For the text-containing cell, return its midpoint in (X, Y) coordinate format. 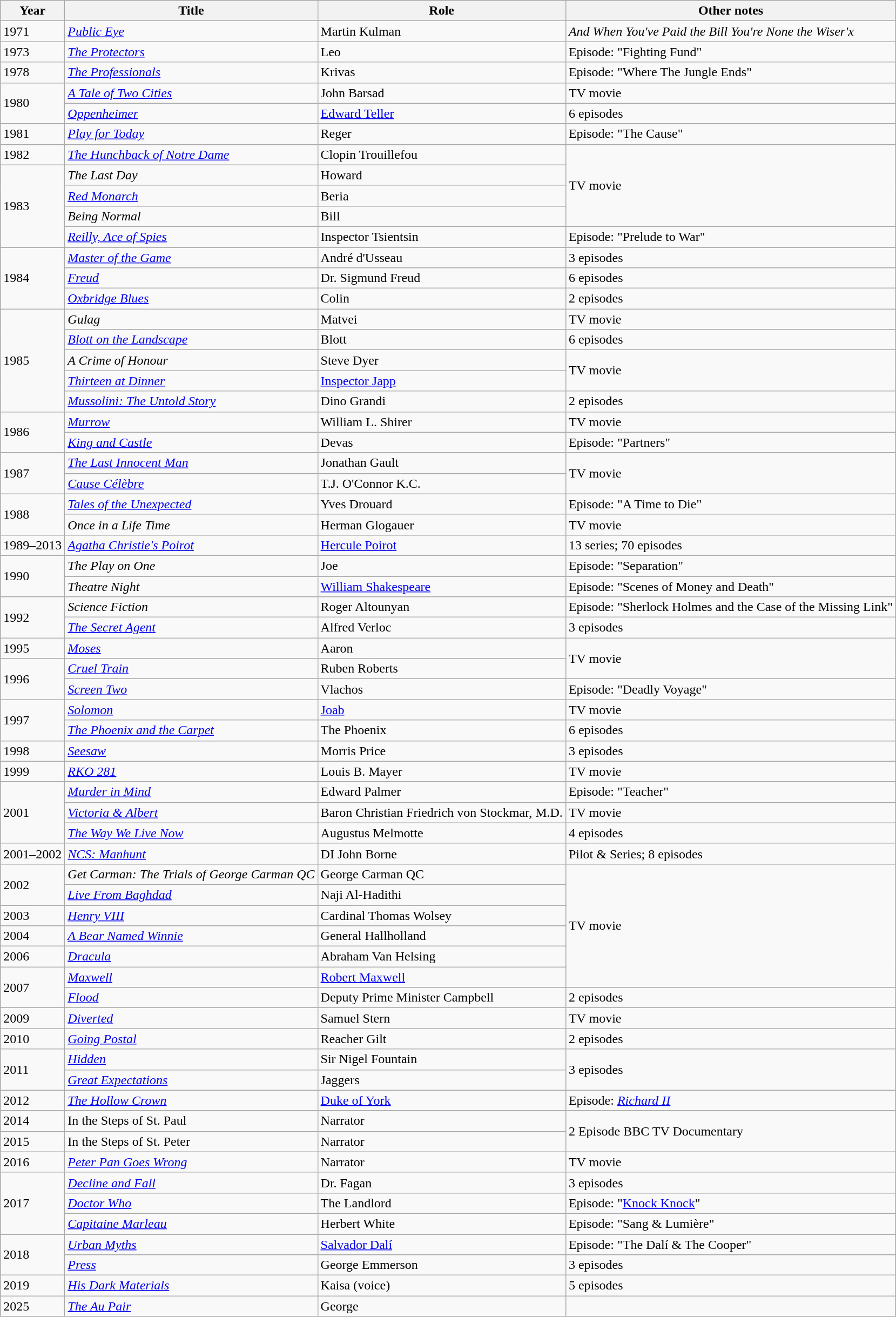
1984 (32, 278)
Episode: "Separation" (730, 566)
Devas (442, 442)
The Secret Agent (191, 628)
Bill (442, 216)
1978 (32, 72)
Peter Pan Goes Wrong (191, 1162)
A Crime of Honour (191, 360)
2014 (32, 1121)
Oxbridge Blues (191, 299)
Howard (442, 175)
2003 (32, 916)
Episode: "A Time to Die" (730, 504)
Episode: "Fighting Fund" (730, 52)
The Way We Live Now (191, 833)
Episode: Richard II (730, 1100)
NCS: Manhunt (191, 854)
King and Castle (191, 442)
Title (191, 11)
Duke of York (442, 1100)
General Hallholland (442, 936)
Master of the Game (191, 258)
Murder in Mind (191, 792)
Episode: "Where The Jungle Ends" (730, 72)
His Dark Materials (191, 1286)
Science Fiction (191, 607)
Jaggers (442, 1080)
Oppenheimer (191, 113)
2001 (32, 812)
2025 (32, 1306)
Joe (442, 566)
1982 (32, 154)
Joab (442, 710)
2007 (32, 987)
William Shakespeare (442, 586)
Hercule Poirot (442, 545)
In the Steps of St. Peter (191, 1141)
The Professionals (191, 72)
2002 (32, 884)
Dracula (191, 957)
Mussolini: The Untold Story (191, 401)
Krivas (442, 72)
1989–2013 (32, 545)
The Protectors (191, 52)
2004 (32, 936)
Dr. Fagan (442, 1182)
The Phoenix and the Carpet (191, 730)
Pilot & Series; 8 episodes (730, 854)
Augustus Melmotte (442, 833)
Seesaw (191, 751)
2001–2002 (32, 854)
Herbert White (442, 1224)
4 episodes (730, 833)
1971 (32, 31)
2009 (32, 1018)
2017 (32, 1203)
Episode: "Scenes of Money and Death" (730, 586)
Episode: "Knock Knock" (730, 1203)
Baron Christian Friedrich von Stockmar, M.D. (442, 812)
The Play on One (191, 566)
Doctor Who (191, 1203)
1990 (32, 576)
2011 (32, 1070)
1983 (32, 206)
The Phoenix (442, 730)
Cardinal Thomas Wolsey (442, 916)
George Carman QC (442, 874)
The Last Day (191, 175)
Episode: "The Dalí & The Cooper" (730, 1244)
2006 (32, 957)
Live From Baghdad (191, 895)
Role (442, 11)
In the Steps of St. Paul (191, 1121)
Other notes (730, 11)
Reger (442, 134)
Deputy Prime Minister Campbell (442, 998)
Abraham Van Helsing (442, 957)
Episode: "Sang & Lumière" (730, 1224)
Sir Nigel Fountain (442, 1059)
The Hunchback of Notre Dame (191, 154)
Tales of the Unexpected (191, 504)
Episode: "Teacher" (730, 792)
And When You've Paid the Bill You're None the Wiser'x (730, 31)
Inspector Japp (442, 381)
Great Expectations (191, 1080)
2012 (32, 1100)
Episode: "Prelude to War" (730, 237)
Inspector Tsientsin (442, 237)
Vlachos (442, 689)
Reilly, Ace of Spies (191, 237)
The Hollow Crown (191, 1100)
Roger Altounyan (442, 607)
Moses (191, 648)
Naji Al-Hadithi (442, 895)
Edward Teller (442, 113)
2016 (32, 1162)
13 series; 70 episodes (730, 545)
Blott on the Landscape (191, 340)
Cruel Train (191, 669)
1992 (32, 617)
Cause Célèbre (191, 483)
A Tale of Two Cities (191, 93)
Episode: "Deadly Voyage" (730, 689)
Year (32, 11)
Matvei (442, 319)
2019 (32, 1286)
Going Postal (191, 1039)
RKO 281 (191, 771)
Capitaine Marleau (191, 1224)
John Barsad (442, 93)
Red Monarch (191, 196)
Reacher Gilt (442, 1039)
1988 (32, 514)
Aaron (442, 648)
1985 (32, 360)
The Au Pair (191, 1306)
Thirteen at Dinner (191, 381)
Henry VIII (191, 916)
2 Episode BBC TV Documentary (730, 1131)
1980 (32, 103)
Dino Grandi (442, 401)
Decline and Fall (191, 1182)
William L. Shirer (442, 422)
Louis B. Mayer (442, 771)
Episode: "Partners" (730, 442)
Play for Today (191, 134)
Theatre Night (191, 586)
Salvador Dalí (442, 1244)
George (442, 1306)
Blott (442, 340)
Solomon (191, 710)
Maxwell (191, 977)
Public Eye (191, 31)
1997 (32, 720)
Episode: "Sherlock Holmes and the Case of the Missing Link" (730, 607)
The Landlord (442, 1203)
Get Carman: The Trials of George Carman QC (191, 874)
Murrow (191, 422)
1973 (32, 52)
5 episodes (730, 1286)
Morris Price (442, 751)
2010 (32, 1039)
Urban Myths (191, 1244)
Jonathan Gault (442, 463)
Edward Palmer (442, 792)
Herman Glogauer (442, 525)
Ruben Roberts (442, 669)
2018 (32, 1254)
Dr. Sigmund Freud (442, 278)
1996 (32, 679)
Being Normal (191, 216)
1981 (32, 134)
Flood (191, 998)
Robert Maxwell (442, 977)
T.J. O'Connor K.C. (442, 483)
Clopin Trouillefou (442, 154)
Leo (442, 52)
1987 (32, 473)
Yves Drouard (442, 504)
Martin Kulman (442, 31)
Screen Two (191, 689)
Episode: "The Cause" (730, 134)
Steve Dyer (442, 360)
George Emmerson (442, 1265)
Beria (442, 196)
Once in a Life Time (191, 525)
Press (191, 1265)
1999 (32, 771)
Samuel Stern (442, 1018)
Hidden (191, 1059)
Diverted (191, 1018)
Agatha Christie's Poirot (191, 545)
A Bear Named Winnie (191, 936)
Freud (191, 278)
Gulag (191, 319)
Victoria & Albert (191, 812)
1986 (32, 432)
André d'Usseau (442, 258)
Kaisa (voice) (442, 1286)
Alfred Verloc (442, 628)
1995 (32, 648)
Colin (442, 299)
2015 (32, 1141)
1998 (32, 751)
DI John Borne (442, 854)
The Last Innocent Man (191, 463)
